Identify which cell holds the provided text, then report its (x, y) central coordinate. 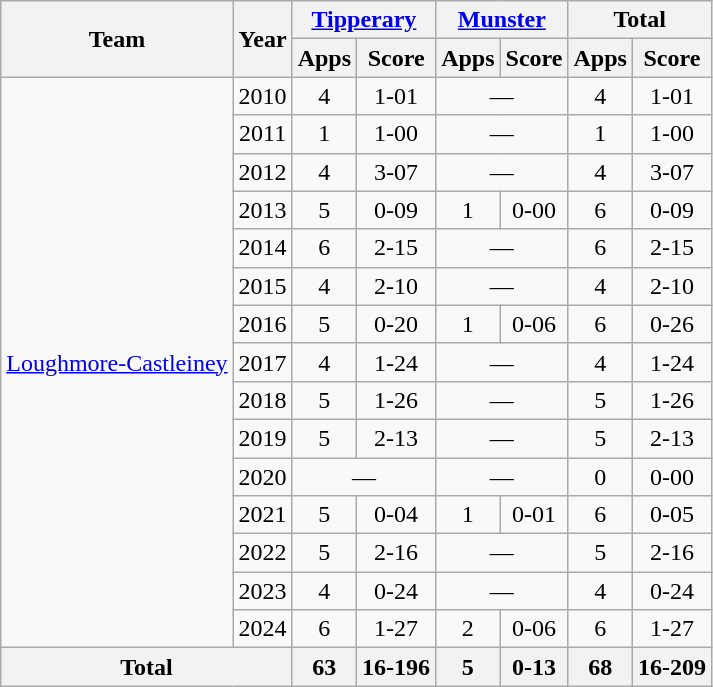
2012 (262, 172)
2020 (262, 477)
Loughmore-Castleiney (117, 362)
Team (117, 39)
Munster (502, 20)
2017 (262, 362)
0-26 (672, 324)
2011 (262, 134)
2014 (262, 248)
68 (600, 667)
2021 (262, 515)
0-20 (396, 324)
2 (468, 629)
2016 (262, 324)
Year (262, 39)
0-04 (396, 515)
16-196 (396, 667)
2019 (262, 438)
2022 (262, 553)
0-13 (534, 667)
0-05 (672, 515)
2010 (262, 96)
0-01 (534, 515)
2013 (262, 210)
2024 (262, 629)
2015 (262, 286)
Tipperary (364, 20)
63 (324, 667)
2023 (262, 591)
16-209 (672, 667)
0 (600, 477)
2018 (262, 400)
